Return the (x, y) coordinate for the center point of the cell that contains the specified text.  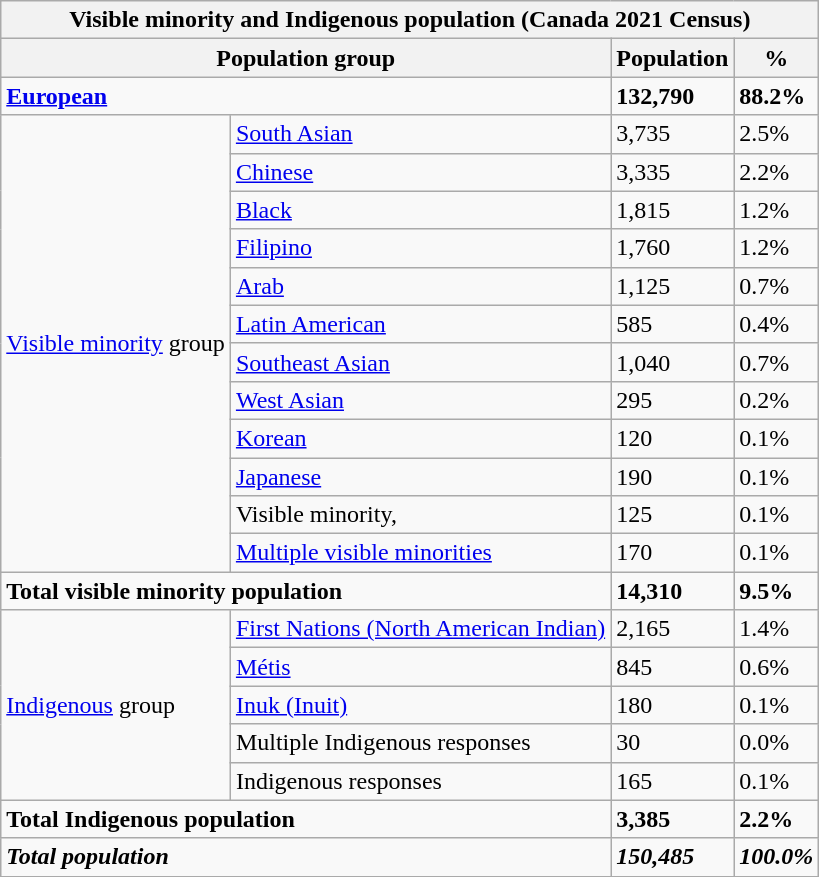
9.5% (776, 591)
845 (672, 667)
1,815 (672, 210)
190 (672, 477)
Southeast Asian (420, 362)
% (776, 58)
1,125 (672, 286)
120 (672, 438)
Total visible minority population (306, 591)
150,485 (672, 857)
Total Indigenous population (306, 819)
1,040 (672, 362)
0.0% (776, 743)
Korean (420, 438)
Visible minority group (116, 344)
Multiple Indigenous responses (420, 743)
Population group (306, 58)
170 (672, 553)
European (306, 96)
30 (672, 743)
2.5% (776, 134)
South Asian (420, 134)
Black (420, 210)
0.4% (776, 324)
165 (672, 781)
180 (672, 705)
295 (672, 400)
2,165 (672, 629)
West Asian (420, 400)
3,385 (672, 819)
Latin American (420, 324)
Inuk (Inuit) (420, 705)
1,760 (672, 248)
3,735 (672, 134)
Japanese (420, 477)
Visible minority and Indigenous population (Canada 2021 Census) (410, 20)
Métis (420, 667)
100.0% (776, 857)
14,310 (672, 591)
3,335 (672, 172)
Multiple visible minorities (420, 553)
0.2% (776, 400)
Population (672, 58)
Indigenous group (116, 705)
1.4% (776, 629)
585 (672, 324)
First Nations (North American Indian) (420, 629)
0.6% (776, 667)
Arab (420, 286)
Total population (306, 857)
Visible minority, (420, 515)
Indigenous responses (420, 781)
88.2% (776, 96)
Chinese (420, 172)
132,790 (672, 96)
Filipino (420, 248)
125 (672, 515)
